Find where the given text appears and provide that cell's center as [X, Y] coordinate. 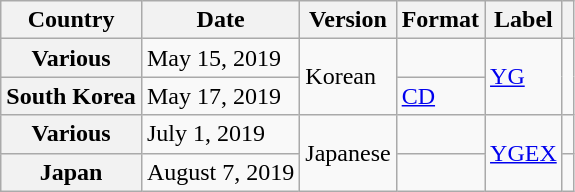
Label [524, 20]
Date [220, 20]
Korean [348, 77]
August 7, 2019 [220, 172]
Country [72, 20]
Japanese [348, 153]
CD [440, 96]
Japan [72, 172]
July 1, 2019 [220, 134]
Version [348, 20]
May 17, 2019 [220, 96]
YGEX [524, 153]
May 15, 2019 [220, 58]
Format [440, 20]
YG [524, 77]
South Korea [72, 96]
